Identify which cell holds the provided text, then report its [x, y] central coordinate. 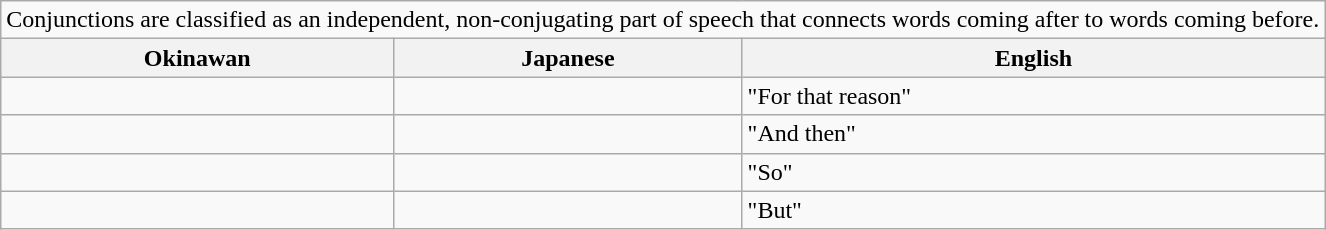
English [1034, 58]
"And then" [1034, 134]
Japanese [568, 58]
"But" [1034, 210]
Conjunctions are classified as an independent, non-conjugating part of speech that connects words coming after to words coming before. [663, 20]
"So" [1034, 172]
Okinawan [198, 58]
"For that reason" [1034, 96]
